Pinpoint the cell where the given text exists, returning its (x, y) midpoint coordinate. 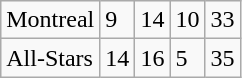
33 (222, 20)
16 (152, 58)
10 (188, 20)
All-Stars (50, 58)
35 (222, 58)
9 (118, 20)
Montreal (50, 20)
5 (188, 58)
